Provide the [x, y] coordinate of the cell's center where the given text is located.  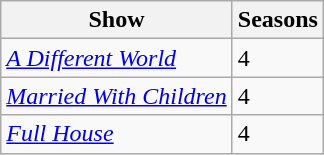
Show [117, 20]
Seasons [278, 20]
Married With Children [117, 96]
Full House [117, 134]
A Different World [117, 58]
